Search for the cell housing the specified text and yield its [X, Y] center coordinate. 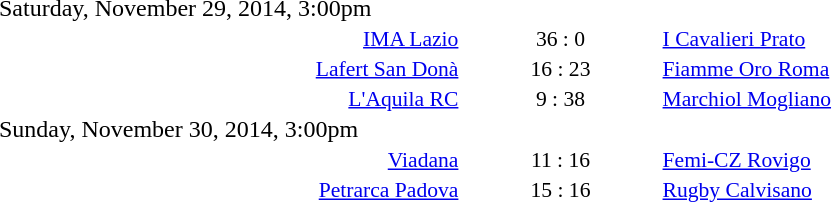
36 : 0 [560, 38]
9 : 38 [560, 98]
16 : 23 [560, 68]
11 : 16 [560, 160]
